Output the (x, y) coordinate of the center of the cell containing the given text.  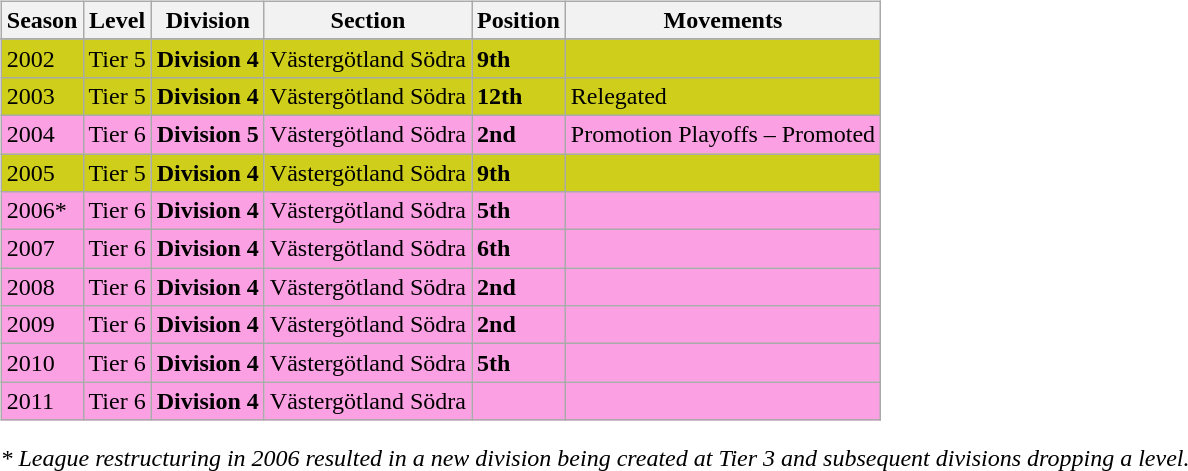
2011 (42, 401)
2006* (42, 211)
Season (42, 20)
Section (368, 20)
12th (519, 96)
2004 (42, 134)
2002 (42, 58)
6th (519, 249)
Division (208, 20)
Position (519, 20)
Level (117, 20)
2009 (42, 325)
Relegated (722, 96)
2010 (42, 363)
Promotion Playoffs – Promoted (722, 134)
Movements (722, 20)
Division 5 (208, 134)
2003 (42, 96)
2008 (42, 287)
2005 (42, 173)
2007 (42, 249)
